Scan for the cell matching the given text and deliver its [x, y] coordinate at center. 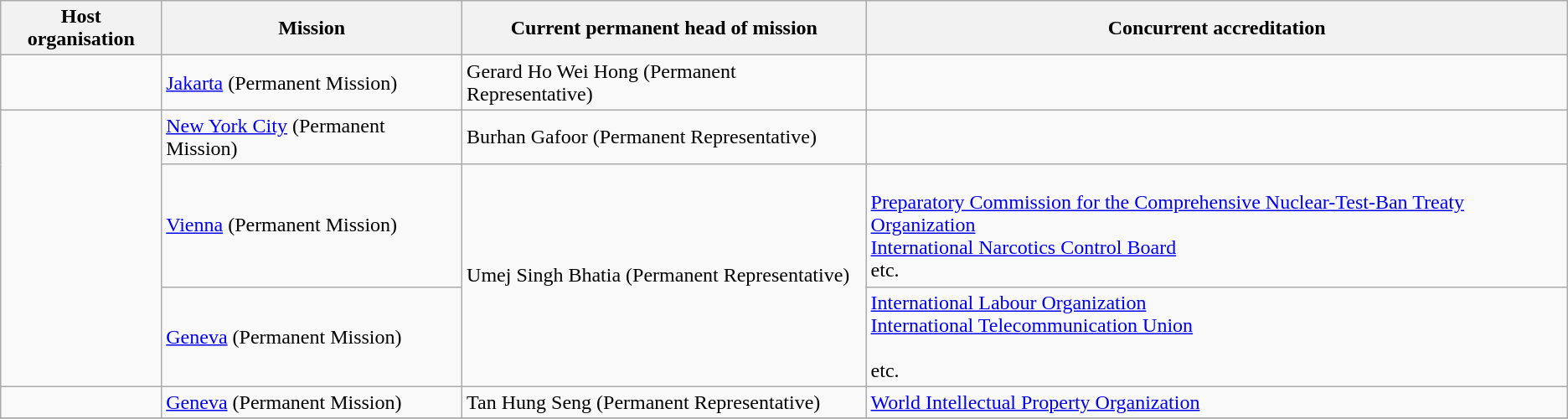
Concurrent accreditation [1216, 28]
Burhan Gafoor (Permanent Representative) [665, 137]
Mission [312, 28]
Current permanent head of mission [665, 28]
International Labour OrganizationInternational Telecommunication Unionetc. [1216, 337]
Preparatory Commission for the Comprehensive Nuclear-Test-Ban Treaty OrganizationInternational Narcotics Control Boardetc. [1216, 225]
Host organisation [81, 28]
World Intellectual Property Organization [1216, 402]
Umej Singh Bhatia (Permanent Representative) [665, 275]
Gerard Ho Wei Hong (Permanent Representative) [665, 82]
Vienna (Permanent Mission) [312, 225]
Jakarta (Permanent Mission) [312, 82]
New York City (Permanent Mission) [312, 137]
Tan Hung Seng (Permanent Representative) [665, 402]
